Output the (X, Y) coordinate of the center of the cell containing the given text.  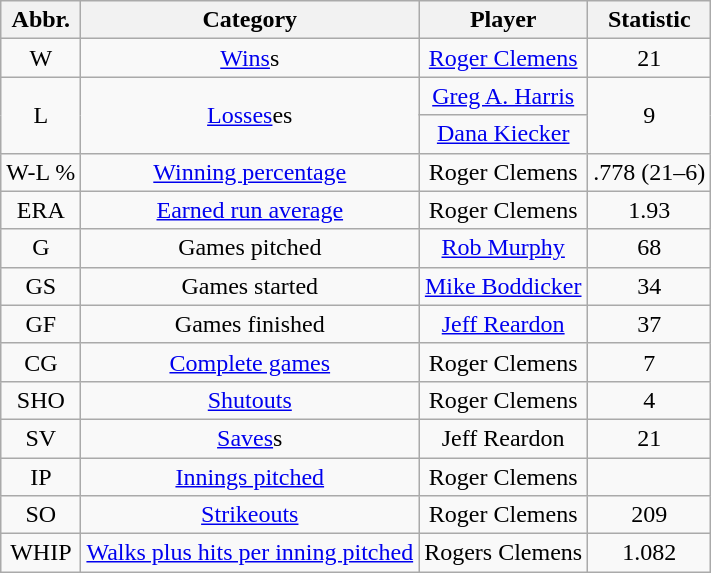
Earned run average (250, 210)
Losseses (250, 115)
Statistic (650, 20)
Games finished (250, 324)
Greg A. Harris (504, 96)
CG (41, 362)
Player (504, 20)
Rogers Clemens (504, 553)
SV (41, 438)
209 (650, 515)
Shutouts (250, 400)
SO (41, 515)
1.082 (650, 553)
9 (650, 115)
GS (41, 286)
Strikeouts (250, 515)
Rob Murphy (504, 248)
.778 (21–6) (650, 172)
Winning percentage (250, 172)
37 (650, 324)
4 (650, 400)
GF (41, 324)
34 (650, 286)
L (41, 115)
Abbr. (41, 20)
W-L % (41, 172)
Complete games (250, 362)
Walks plus hits per inning pitched (250, 553)
Savess (250, 438)
Mike Boddicker (504, 286)
Innings pitched (250, 477)
Games pitched (250, 248)
1.93 (650, 210)
W (41, 58)
68 (650, 248)
G (41, 248)
SHO (41, 400)
ERA (41, 210)
IP (41, 477)
WHIP (41, 553)
Category (250, 20)
7 (650, 362)
Games started (250, 286)
Dana Kiecker (504, 134)
Winss (250, 58)
